Capture the cell that displays the provided text and extract its [X, Y] central coordinate. 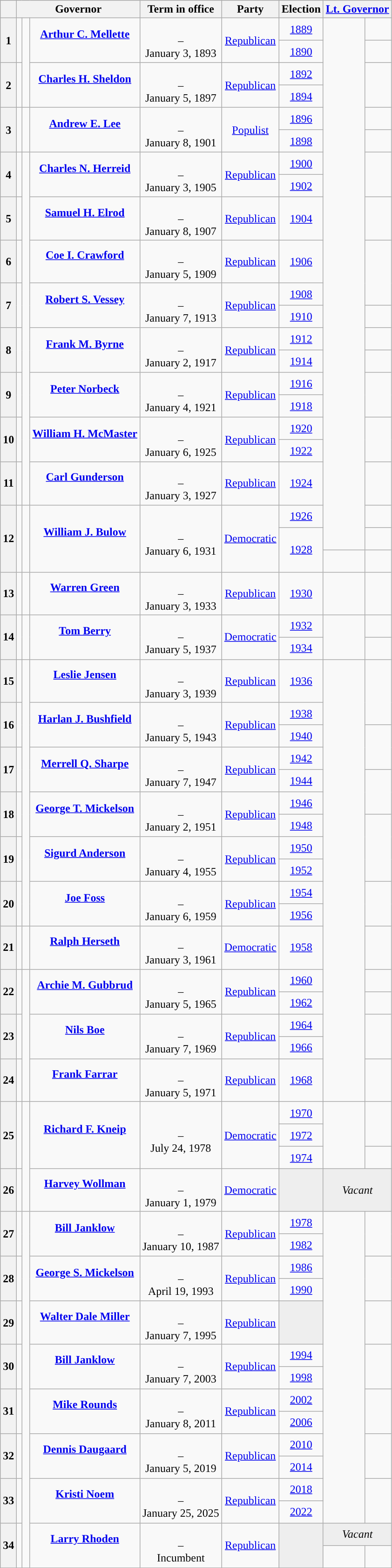
1916 [301, 384]
1960 [301, 980]
–January 5, 1937 [181, 637]
11 [8, 483]
1982 [301, 1245]
19 [8, 859]
Walter Dale Miller [85, 1322]
33 [8, 1500]
–January 2, 1917 [181, 350]
2014 [301, 1467]
–January 6, 1959 [181, 904]
17 [8, 770]
Frank M. Byrne [85, 350]
1954 [301, 893]
–January 7, 1913 [181, 305]
1952 [301, 870]
1904 [301, 219]
1894 [301, 96]
–January 7, 1969 [181, 1036]
Lt. Governor [358, 9]
1972 [301, 1135]
–January 5, 1909 [181, 261]
1900 [301, 164]
1958 [301, 948]
–January 3, 1961 [181, 948]
1906 [301, 261]
George S. Mickelson [85, 1279]
5 [8, 219]
Richard F. Kneip [85, 1135]
Leslie Jensen [85, 681]
–January 7, 1995 [181, 1322]
1964 [301, 1025]
–January 3, 1939 [181, 681]
Arthur C. Mellette [85, 41]
31 [8, 1411]
1902 [301, 186]
2002 [301, 1400]
1892 [301, 74]
23 [8, 1036]
1944 [301, 781]
1920 [301, 428]
1912 [301, 339]
–January 5, 1971 [181, 1080]
Dennis Daugaard [85, 1456]
1898 [301, 141]
18 [8, 814]
4 [8, 175]
2022 [301, 1512]
Sigurd Anderson [85, 859]
–January 3, 1893 [181, 41]
1994 [301, 1355]
–January 7, 2003 [181, 1366]
Governor [78, 9]
1890 [301, 52]
Harlan J. Bushfield [85, 725]
1938 [301, 714]
20 [8, 904]
Samuel H. Elrod [85, 219]
–January 6, 1931 [181, 538]
1966 [301, 1047]
Nils Boe [85, 1036]
Mike Rounds [85, 1411]
–January 8, 1901 [181, 130]
22 [8, 991]
1962 [301, 1003]
1970 [301, 1113]
1936 [301, 681]
Term in office [181, 9]
1946 [301, 803]
Coe I. Crawford [85, 261]
1950 [301, 848]
25 [8, 1135]
1889 [301, 29]
Ralph Herseth [85, 948]
–January 8, 1907 [181, 219]
Larry Rhoden [85, 1545]
1914 [301, 361]
1948 [301, 825]
–January 3, 1905 [181, 175]
2006 [301, 1422]
13 [8, 593]
1968 [301, 1080]
Peter Norbeck [85, 395]
–January 5, 2019 [181, 1456]
3 [8, 130]
14 [8, 637]
Election [301, 9]
1908 [301, 294]
26 [8, 1190]
Charles H. Sheldon [85, 85]
Archie M. Gubbrud [85, 991]
27 [8, 1234]
1910 [301, 316]
2018 [301, 1489]
34 [8, 1545]
32 [8, 1456]
Harvey Wollman [85, 1190]
1 [8, 41]
William J. Bulow [85, 538]
Party [250, 9]
1932 [301, 626]
–January 7, 1947 [181, 770]
1986 [301, 1267]
29 [8, 1322]
Warren Green [85, 593]
–January 4, 1955 [181, 859]
1990 [301, 1290]
–Incumbent [181, 1545]
1918 [301, 406]
1942 [301, 758]
–January 4, 1921 [181, 395]
–January 8, 2011 [181, 1411]
–January 3, 1933 [181, 593]
8 [8, 350]
1896 [301, 119]
–January 5, 1943 [181, 725]
16 [8, 725]
–January 25, 2025 [181, 1500]
2010 [301, 1444]
Kristi Noem [85, 1500]
Carl Gunderson [85, 483]
Andrew E. Lee [85, 130]
7 [8, 305]
10 [8, 440]
–July 24, 1978 [181, 1135]
1998 [301, 1377]
21 [8, 948]
–January 10, 1987 [181, 1234]
30 [8, 1366]
Robert S. Vessey [85, 305]
–January 3, 1927 [181, 483]
2 [8, 85]
–January 1, 1979 [181, 1190]
Joe Foss [85, 904]
Populist [250, 130]
1956 [301, 915]
15 [8, 681]
9 [8, 395]
–January 2, 1951 [181, 814]
1924 [301, 483]
1934 [301, 648]
–January 6, 1925 [181, 440]
12 [8, 538]
Charles N. Herreid [85, 175]
28 [8, 1279]
Tom Berry [85, 637]
1928 [301, 550]
Merrell Q. Sharpe [85, 770]
1922 [301, 451]
George T. Mickelson [85, 814]
–January 5, 1965 [181, 991]
William H. McMaster [85, 440]
6 [8, 261]
1940 [301, 736]
1974 [301, 1157]
1930 [301, 593]
1978 [301, 1223]
–April 19, 1993 [181, 1279]
–January 5, 1897 [181, 85]
1926 [301, 516]
Frank Farrar [85, 1080]
24 [8, 1080]
